Provide the (x, y) coordinate of the cell's center where the given text is located.  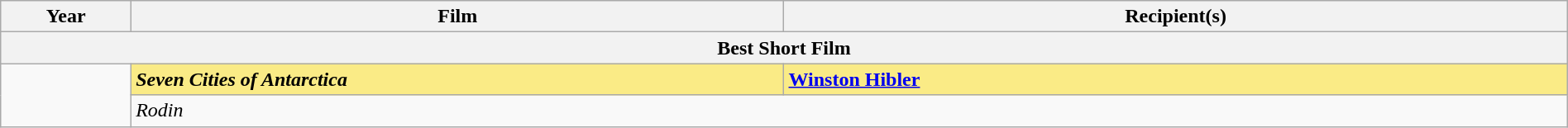
Year (66, 17)
Best Short Film (784, 48)
Recipient(s) (1176, 17)
Film (458, 17)
Winston Hibler (1176, 79)
Rodin (850, 111)
Seven Cities of Antarctica (458, 79)
